Find where the given text appears and provide that cell's center as (X, Y) coordinate. 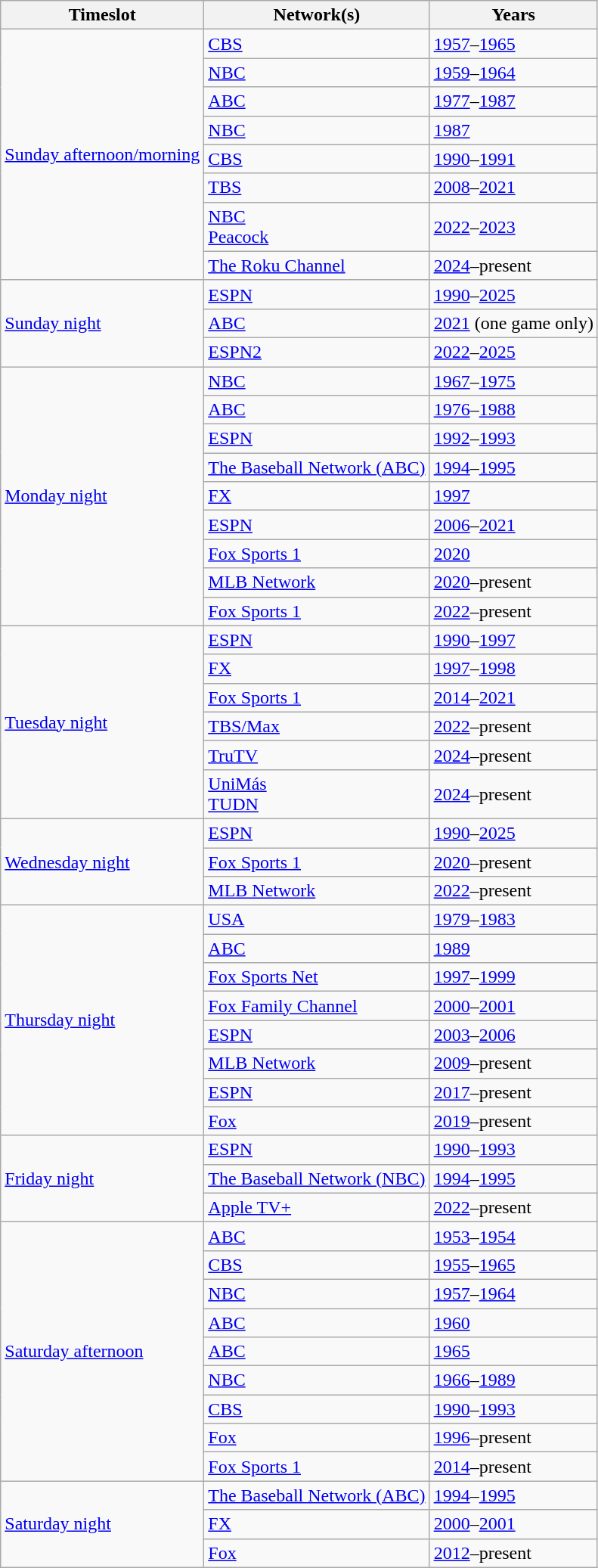
2006–2021 (513, 525)
1966–1989 (513, 1380)
Timeslot (103, 15)
1997 (513, 496)
UniMásTUDN (317, 794)
TruTV (317, 755)
1990–1991 (513, 159)
1996–present (513, 1438)
2021 (one game only) (513, 323)
2014–present (513, 1467)
1955–1965 (513, 1265)
2014–2021 (513, 697)
1997–1998 (513, 669)
Saturday afternoon (103, 1351)
Sunday afternoon/morning (103, 155)
The Baseball Network (NBC) (317, 1178)
1960 (513, 1323)
Fox Family Channel (317, 1006)
2019–present (513, 1121)
1990–1997 (513, 640)
1992–1993 (513, 439)
Thursday night (103, 1020)
1957–1965 (513, 44)
1976–1988 (513, 410)
1965 (513, 1352)
USA (317, 920)
Years (513, 15)
Network(s) (317, 15)
Fox Sports Net (317, 977)
2009–present (513, 1063)
2008–2021 (513, 188)
Monday night (103, 496)
Saturday night (103, 1524)
1959–1964 (513, 73)
1953–1954 (513, 1236)
1957–1964 (513, 1293)
1997–1999 (513, 977)
NBCPeacock (317, 227)
1967–1975 (513, 380)
1977–1987 (513, 101)
Friday night (103, 1178)
2022–2023 (513, 227)
2022–2025 (513, 352)
2020 (513, 554)
Apple TV+ (317, 1207)
2017–present (513, 1092)
ESPN2 (317, 352)
TBS (317, 188)
Sunday night (103, 323)
1989 (513, 949)
Wednesday night (103, 862)
1987 (513, 130)
TBS/Max (317, 726)
2012–present (513, 1553)
Tuesday night (103, 722)
1979–1983 (513, 920)
2003–2006 (513, 1035)
The Roku Channel (317, 265)
